Find where the given text appears and provide that cell's center as (X, Y) coordinate. 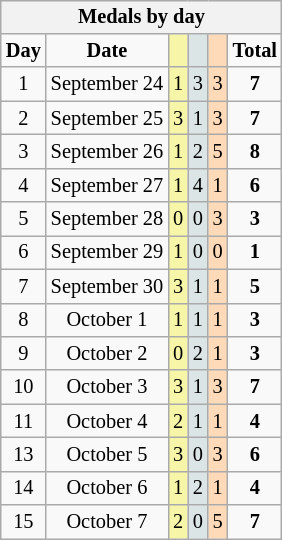
Medals by day (142, 17)
October 4 (107, 421)
13 (24, 455)
Day (24, 51)
September 25 (107, 118)
Date (107, 51)
15 (24, 522)
Total (255, 51)
October 7 (107, 522)
September 24 (107, 84)
October 1 (107, 320)
11 (24, 421)
October 3 (107, 387)
September 28 (107, 219)
September 27 (107, 185)
October 5 (107, 455)
October 6 (107, 488)
9 (24, 354)
10 (24, 387)
September 29 (107, 253)
September 30 (107, 286)
September 26 (107, 152)
October 2 (107, 354)
14 (24, 488)
